Provide the [X, Y] coordinate of the cell's center where the given text is located.  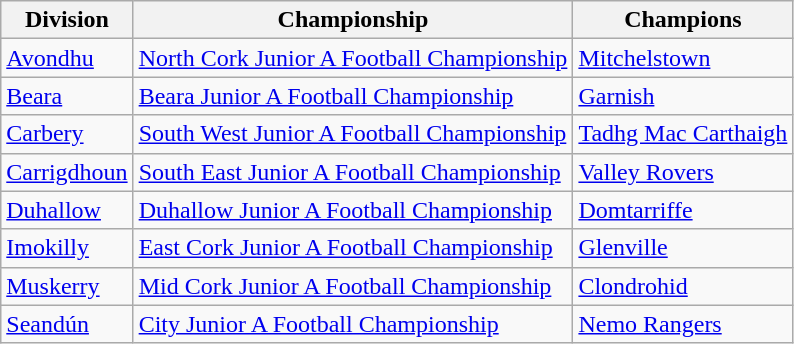
Carrigdhoun [67, 172]
Beara Junior A Football Championship [353, 96]
Domtarriffe [683, 210]
Mitchelstown [683, 58]
Nemo Rangers [683, 324]
Carbery [67, 134]
Valley Rovers [683, 172]
Garnish [683, 96]
North Cork Junior A Football Championship [353, 58]
Division [67, 20]
South East Junior A Football Championship [353, 172]
Muskerry [67, 286]
Championship [353, 20]
Imokilly [67, 248]
Duhallow [67, 210]
Avondhu [67, 58]
Beara [67, 96]
Duhallow Junior A Football Championship [353, 210]
Tadhg Mac Carthaigh [683, 134]
East Cork Junior A Football Championship [353, 248]
Glenville [683, 248]
Clondrohid [683, 286]
South West Junior A Football Championship [353, 134]
City Junior A Football Championship [353, 324]
Mid Cork Junior A Football Championship [353, 286]
Seandún [67, 324]
Champions [683, 20]
